Scan for the cell matching the given text and deliver its (X, Y) coordinate at center. 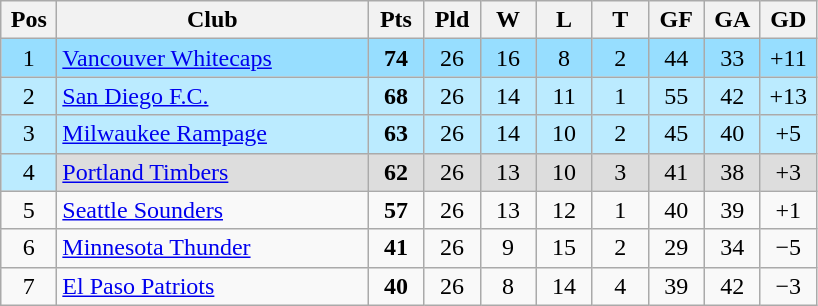
55 (676, 96)
Club (212, 20)
62 (396, 172)
38 (732, 172)
GA (732, 20)
57 (396, 210)
63 (396, 134)
45 (676, 134)
9 (508, 248)
−3 (788, 286)
+13 (788, 96)
GD (788, 20)
+3 (788, 172)
San Diego F.C. (212, 96)
Milwaukee Rampage (212, 134)
+5 (788, 134)
5 (29, 210)
Minnesota Thunder (212, 248)
6 (29, 248)
Pld (452, 20)
44 (676, 58)
68 (396, 96)
15 (564, 248)
29 (676, 248)
−5 (788, 248)
Seattle Sounders (212, 210)
11 (564, 96)
12 (564, 210)
Pts (396, 20)
El Paso Patriots (212, 286)
74 (396, 58)
L (564, 20)
Pos (29, 20)
Vancouver Whitecaps (212, 58)
T (620, 20)
16 (508, 58)
+1 (788, 210)
Portland Timbers (212, 172)
W (508, 20)
GF (676, 20)
7 (29, 286)
+11 (788, 58)
33 (732, 58)
34 (732, 248)
